Provide the (X, Y) coordinate of the cell's center where the given text is located.  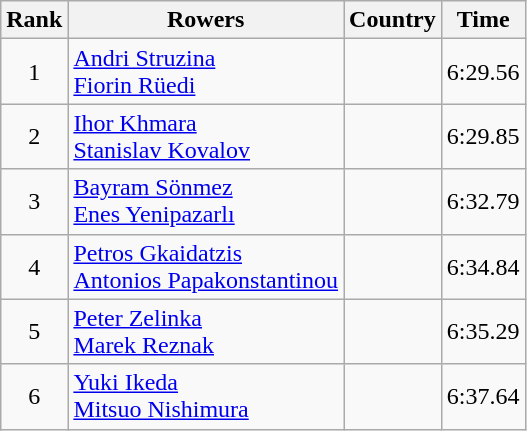
6:37.64 (483, 396)
Yuki IkedaMitsuo Nishimura (206, 396)
2 (34, 136)
6:35.29 (483, 332)
Ihor KhmaraStanislav Kovalov (206, 136)
6:32.79 (483, 202)
4 (34, 266)
6:29.85 (483, 136)
Andri StruzinaFiorin Rüedi (206, 72)
6 (34, 396)
3 (34, 202)
1 (34, 72)
Bayram SönmezEnes Yenipazarlı (206, 202)
6:34.84 (483, 266)
Peter ZelinkaMarek Reznak (206, 332)
Petros GkaidatzisAntonios Papakonstantinou (206, 266)
5 (34, 332)
Time (483, 20)
Country (393, 20)
Rowers (206, 20)
6:29.56 (483, 72)
Rank (34, 20)
